Return the [X, Y] coordinate for the center point of the cell that contains the specified text.  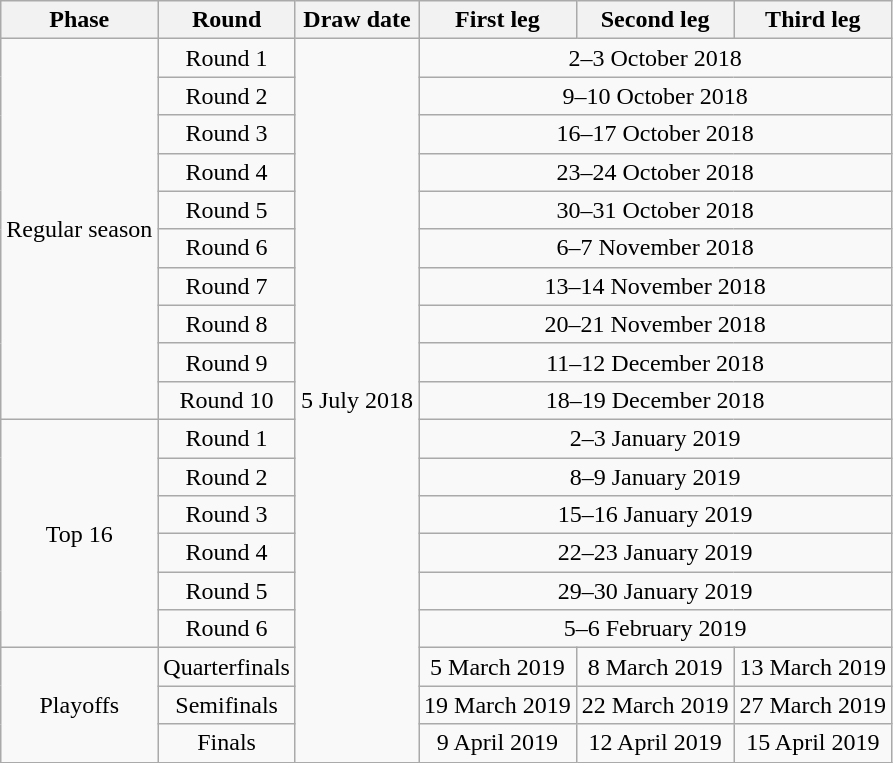
Finals [227, 743]
13–14 November 2018 [656, 286]
9–10 October 2018 [656, 96]
Round 8 [227, 324]
5 March 2019 [498, 667]
2–3 October 2018 [656, 58]
11–12 December 2018 [656, 362]
22 March 2019 [655, 705]
Round 10 [227, 400]
Regular season [80, 230]
15–16 January 2019 [656, 515]
2–3 January 2019 [656, 438]
8 March 2019 [655, 667]
8–9 January 2019 [656, 477]
Draw date [356, 20]
23–24 October 2018 [656, 172]
Round 7 [227, 286]
18–19 December 2018 [656, 400]
Third leg [813, 20]
Quarterfinals [227, 667]
Semifinals [227, 705]
Phase [80, 20]
15 April 2019 [813, 743]
Second leg [655, 20]
Round 9 [227, 362]
12 April 2019 [655, 743]
22–23 January 2019 [656, 553]
30–31 October 2018 [656, 210]
5–6 February 2019 [656, 629]
27 March 2019 [813, 705]
5 July 2018 [356, 400]
Top 16 [80, 533]
20–21 November 2018 [656, 324]
16–17 October 2018 [656, 134]
13 March 2019 [813, 667]
9 April 2019 [498, 743]
Playoffs [80, 705]
First leg [498, 20]
Round [227, 20]
19 March 2019 [498, 705]
29–30 January 2019 [656, 591]
6–7 November 2018 [656, 248]
